Detect which cell encompasses the target text, then output its (x, y) center coordinate. 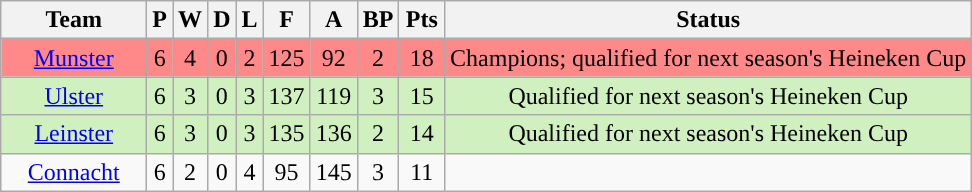
14 (422, 134)
119 (334, 96)
L (250, 20)
Connacht (74, 172)
Champions; qualified for next season's Heineken Cup (708, 58)
137 (286, 96)
145 (334, 172)
A (334, 20)
Team (74, 20)
135 (286, 134)
95 (286, 172)
Pts (422, 20)
P (160, 20)
11 (422, 172)
BP (378, 20)
92 (334, 58)
125 (286, 58)
F (286, 20)
Status (708, 20)
Leinster (74, 134)
136 (334, 134)
W (190, 20)
18 (422, 58)
Ulster (74, 96)
Munster (74, 58)
D (222, 20)
15 (422, 96)
